Return the [X, Y] coordinate for the center point of the cell that contains the specified text.  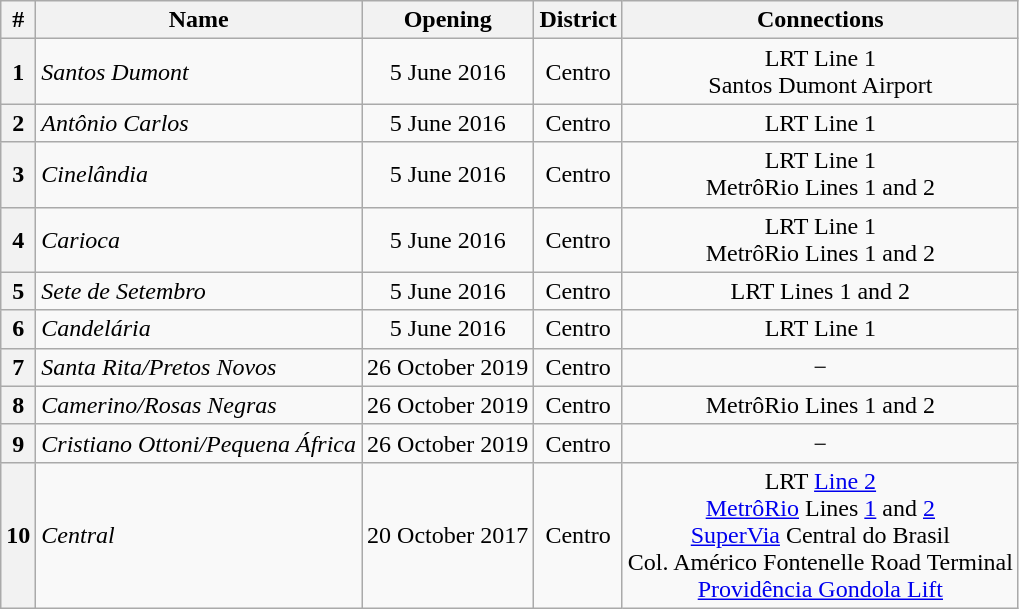
Opening [448, 20]
6 [18, 329]
3 [18, 174]
Cinelândia [199, 174]
# [18, 20]
10 [18, 535]
8 [18, 405]
5 [18, 291]
Central [199, 535]
4 [18, 240]
Santos Dumont [199, 72]
Carioca [199, 240]
Camerino/Rosas Negras [199, 405]
2 [18, 123]
Cristiano Ottoni/Pequena África [199, 443]
LRT Line 1 Santos Dumont Airport [820, 72]
Santa Rita/Pretos Novos [199, 367]
Sete de Setembro [199, 291]
MetrôRio Lines 1 and 2 [820, 405]
LRT Lines 1 and 2 [820, 291]
District [578, 20]
Antônio Carlos [199, 123]
7 [18, 367]
1 [18, 72]
9 [18, 443]
20 October 2017 [448, 535]
LRT Line 2 MetrôRio Lines 1 and 2 SuperVia Central do Brasil Col. Américo Fontenelle Road Terminal Providência Gondola Lift [820, 535]
Name [199, 20]
Connections [820, 20]
Candelária [199, 329]
